Return the [X, Y] coordinate for the center point of the cell that contains the specified text.  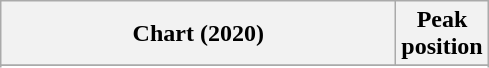
Peak position [442, 34]
Chart (2020) [198, 34]
